Capture the cell that displays the provided text and extract its (X, Y) central coordinate. 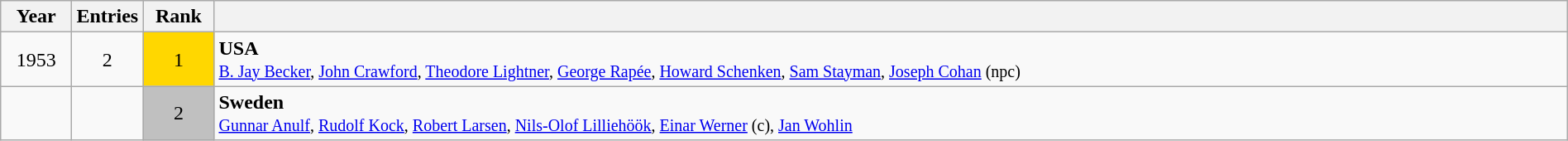
1953 (36, 60)
USAB. Jay Becker, John Crawford, Theodore Lightner, George Rapée, Howard Schenken, Sam Stayman, Joseph Cohan (npc) (891, 60)
SwedenGunnar Anulf, Rudolf Kock, Robert Larsen, Nils-Olof Lilliehöök, Einar Werner (c), Jan Wohlin (891, 113)
Entries (108, 17)
Year (36, 17)
1 (179, 60)
Rank (179, 17)
